Identify which cell holds the provided text, then report its [X, Y] central coordinate. 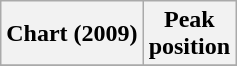
Chart (2009) [72, 34]
Peakposition [189, 34]
